For the text-containing cell, return its midpoint in (x, y) coordinate format. 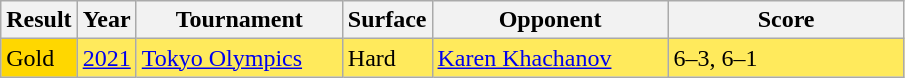
Hard (387, 58)
Result (39, 20)
Year (106, 20)
2021 (106, 58)
Tokyo Olympics (239, 58)
Score (786, 20)
Surface (387, 20)
6–3, 6–1 (786, 58)
Karen Khachanov (550, 58)
Opponent (550, 20)
Tournament (239, 20)
Gold (39, 58)
